From the cell containing the given text, extract its center point as (X, Y) coordinate. 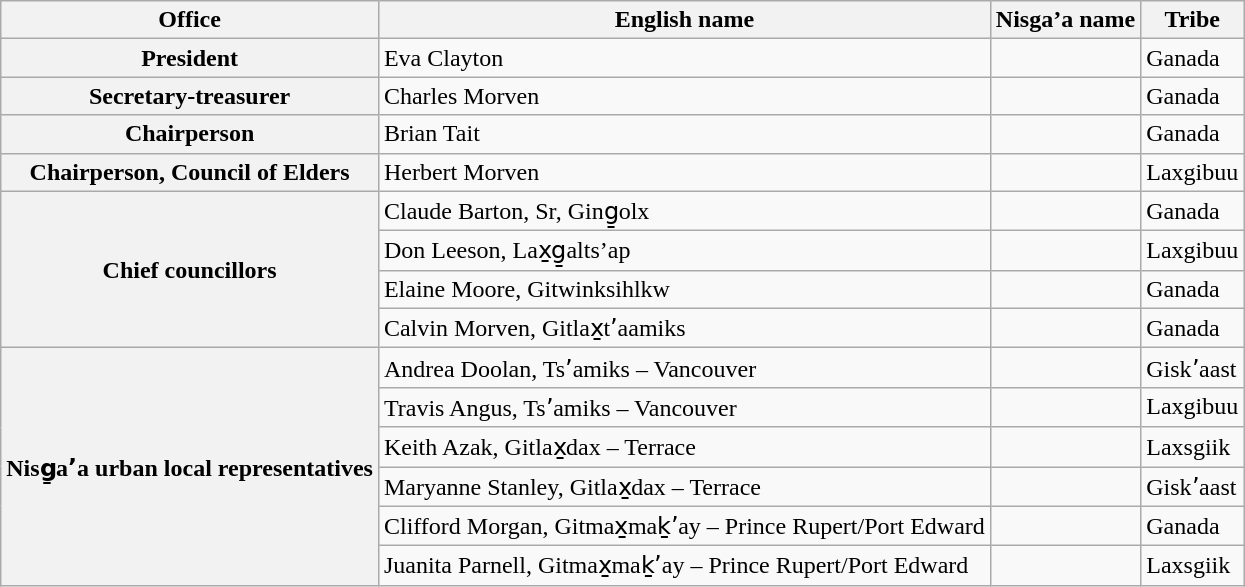
Chairperson, Council of Elders (190, 172)
Keith Azak, Gitlax̱dax – Terrace (684, 447)
Maryanne Stanley, Gitlax̱dax – Terrace (684, 486)
Elaine Moore, Gitwinksihlkw (684, 289)
Nisga’a name (1065, 20)
Nisg̱aʼa urban local representatives (190, 466)
Juanita Parnell, Gitmax̱maḵʼay – Prince Rupert/Port Edward (684, 566)
Don Leeson, Lax̱g̱alts’ap (684, 251)
Tribe (1192, 20)
Office (190, 20)
Chairperson (190, 134)
President (190, 58)
Clifford Morgan, Gitmax̱maḵʼay – Prince Rupert/Port Edward (684, 526)
Travis Angus, Tsʼamiks – Vancouver (684, 407)
English name (684, 20)
Eva Clayton (684, 58)
Secretary-treasurer (190, 96)
Claude Barton, Sr, Ging̱olx (684, 211)
Herbert Morven (684, 172)
Brian Tait (684, 134)
Chief councillors (190, 270)
Andrea Doolan, Tsʼamiks – Vancouver (684, 368)
Charles Morven (684, 96)
Calvin Morven, Gitlax̱tʼaamiks (684, 328)
